Output the (X, Y) coordinate of the center of the cell containing the given text.  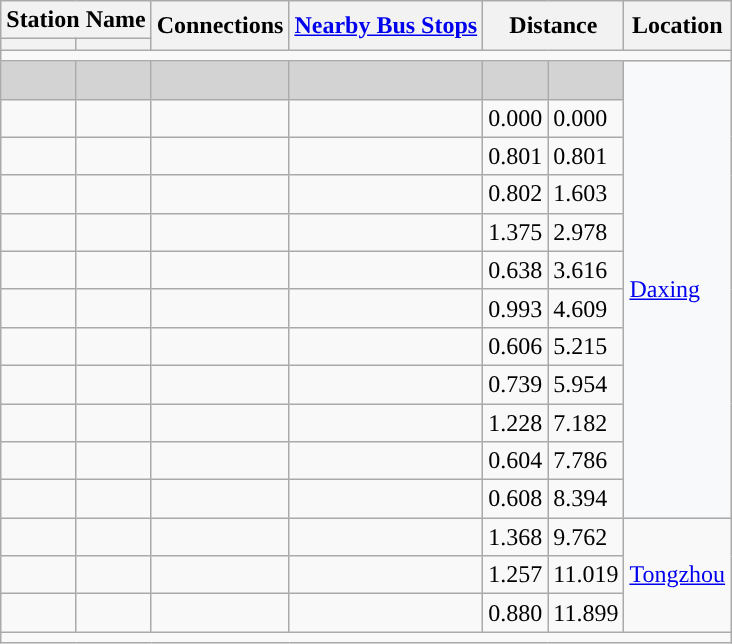
1.228 (516, 423)
5.215 (586, 346)
5.954 (586, 384)
3.616 (586, 270)
11.019 (586, 575)
0.802 (516, 194)
8.394 (586, 499)
0.638 (516, 270)
0.606 (516, 346)
Nearby Bus Stops (386, 26)
1.375 (516, 232)
Location (678, 26)
1.368 (516, 537)
0.604 (516, 461)
Connections (220, 26)
9.762 (586, 537)
Distance (554, 26)
0.739 (516, 384)
Station Name (76, 20)
7.786 (586, 461)
0.993 (516, 308)
7.182 (586, 423)
Tongzhou (678, 575)
1.257 (516, 575)
1.603 (586, 194)
4.609 (586, 308)
0.608 (516, 499)
2.978 (586, 232)
11.899 (586, 613)
Daxing (678, 290)
0.880 (516, 613)
